Detect which cell encompasses the target text, then output its [X, Y] center coordinate. 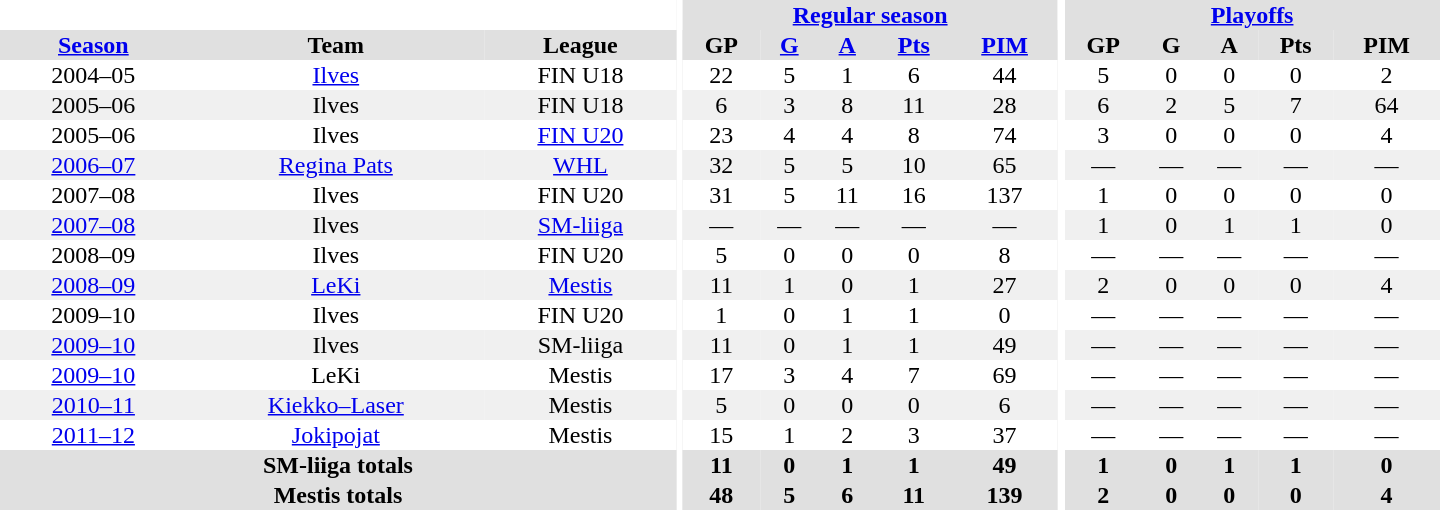
League [580, 45]
69 [1004, 375]
17 [721, 375]
2011–12 [94, 435]
64 [1386, 105]
2004–05 [94, 75]
44 [1004, 75]
48 [721, 495]
10 [914, 165]
SM-liiga totals [338, 465]
65 [1004, 165]
139 [1004, 495]
Regina Pats [336, 165]
Regular season [870, 15]
27 [1004, 285]
22 [721, 75]
Season [94, 45]
2006–07 [94, 165]
28 [1004, 105]
15 [721, 435]
32 [721, 165]
37 [1004, 435]
16 [914, 195]
Kiekko–Laser [336, 405]
23 [721, 135]
137 [1004, 195]
74 [1004, 135]
Mestis totals [338, 495]
Playoffs [1252, 15]
Team [336, 45]
2010–11 [94, 405]
WHL [580, 165]
Jokipojat [336, 435]
31 [721, 195]
